For the text-containing cell, return its midpoint in [X, Y] coordinate format. 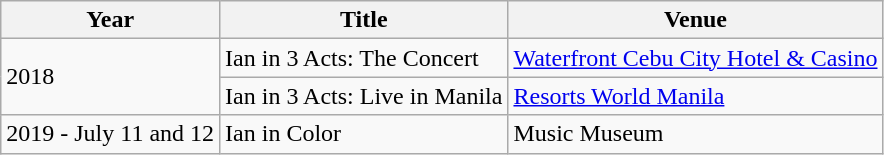
Ian in 3 Acts: Live in Manila [364, 96]
Resorts World Manila [696, 96]
Ian in 3 Acts: The Concert [364, 58]
Title [364, 20]
Music Museum [696, 134]
Ian in Color [364, 134]
Waterfront Cebu City Hotel & Casino [696, 58]
Venue [696, 20]
2019 - July 11 and 12 [110, 134]
Year [110, 20]
2018 [110, 77]
